Search for the cell housing the specified text and yield its [X, Y] center coordinate. 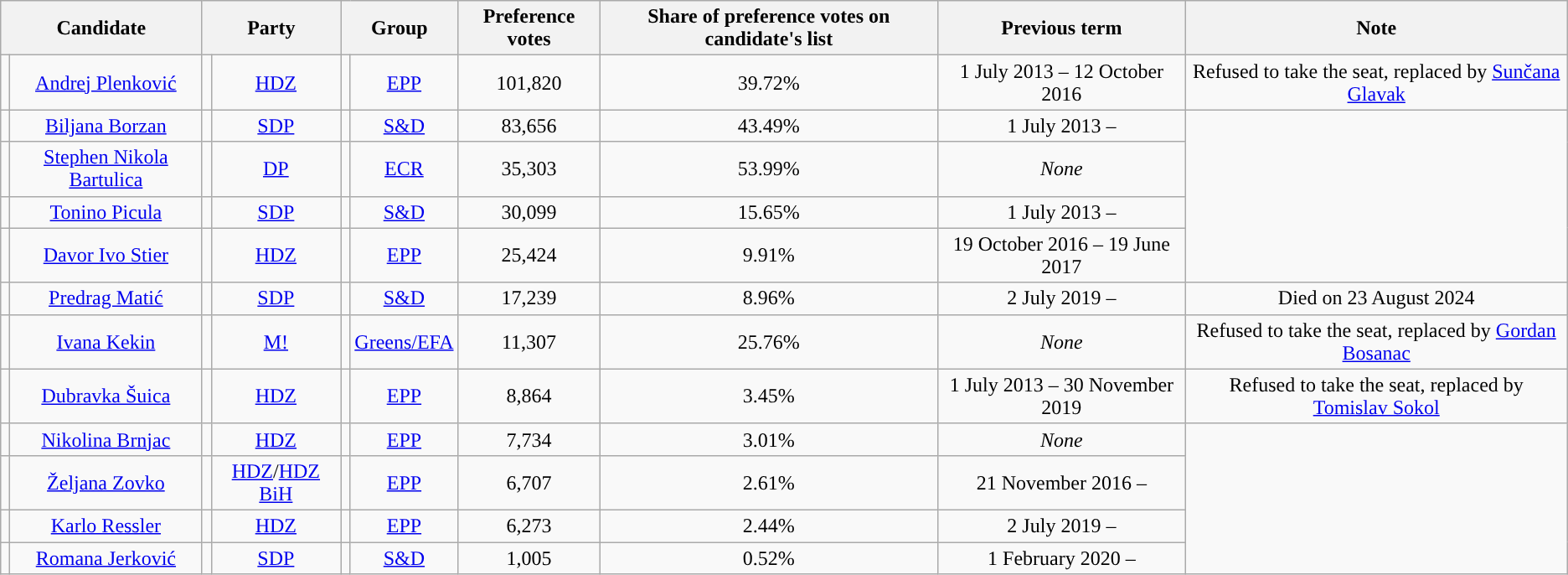
101,820 [529, 82]
6,273 [529, 526]
Refused to take the seat, replaced by Tomislav Sokol [1376, 396]
Refused to take the seat, replaced by Gordan Bosanac [1376, 342]
Andrej Plenković [106, 82]
2.61% [769, 483]
3.45% [769, 396]
Davor Ivo Stier [106, 255]
0.52% [769, 557]
1 February 2020 – [1062, 557]
7,734 [529, 439]
25,424 [529, 255]
Tonino Picula [106, 212]
1 July 2013 – 30 November 2019 [1062, 396]
Died on 23 August 2024 [1376, 298]
25.76% [769, 342]
Share of preference votes on candidate's list [769, 28]
Group [400, 28]
Nikolina Brnjac [106, 439]
M! [276, 342]
21 November 2016 – [1062, 483]
ECR [404, 169]
6,707 [529, 483]
Preference votes [529, 28]
30,099 [529, 212]
Stephen Nikola Bartulica [106, 169]
9.91% [769, 255]
Predrag Matić [106, 298]
HDZ/HDZ BiH [276, 483]
Ivana Kekin [106, 342]
8,864 [529, 396]
Karlo Ressler [106, 526]
15.65% [769, 212]
53.99% [769, 169]
8.96% [769, 298]
Refused to take the seat, replaced by Sunčana Glavak [1376, 82]
1,005 [529, 557]
35,303 [529, 169]
1 July 2013 – 12 October 2016 [1062, 82]
19 October 2016 – 19 June 2017 [1062, 255]
83,656 [529, 126]
Previous term [1062, 28]
Candidate [101, 28]
43.49% [769, 126]
Greens/EFA [404, 342]
DP [276, 169]
2.44% [769, 526]
Dubravka Šuica [106, 396]
11,307 [529, 342]
39.72% [769, 82]
17,239 [529, 298]
3.01% [769, 439]
Biljana Borzan [106, 126]
Romana Jerković [106, 557]
Željana Zovko [106, 483]
Party [271, 28]
Note [1376, 28]
